Locate the cell with the specified text and output its [X, Y] center coordinate. 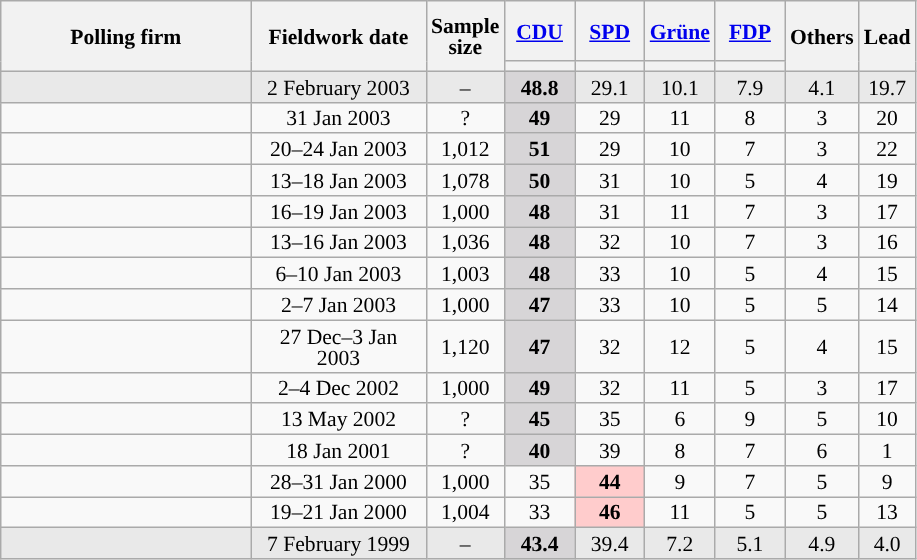
SPD [610, 31]
2 February 2003 [338, 86]
50 [539, 180]
2–4 Dec 2002 [338, 388]
39 [610, 450]
CDU [539, 31]
Samplesize [465, 36]
1 [888, 450]
4.0 [888, 544]
1,004 [465, 512]
1,120 [465, 346]
7.9 [750, 86]
13 May 2002 [338, 420]
14 [888, 304]
FDP [750, 31]
Fieldwork date [338, 36]
1,036 [465, 242]
31 Jan 2003 [338, 118]
5.1 [750, 544]
19 [888, 180]
27 Dec–3 Jan 2003 [338, 346]
13–18 Jan 2003 [338, 180]
1,012 [465, 150]
4.9 [822, 544]
6–10 Jan 2003 [338, 274]
40 [539, 450]
48.8 [539, 86]
46 [610, 512]
20–24 Jan 2003 [338, 150]
1,003 [465, 274]
12 [680, 346]
16–19 Jan 2003 [338, 212]
10.1 [680, 86]
44 [610, 482]
22 [888, 150]
19–21 Jan 2000 [338, 512]
13 [888, 512]
13–16 Jan 2003 [338, 242]
1,078 [465, 180]
29.1 [610, 86]
39.4 [610, 544]
Polling firm [126, 36]
51 [539, 150]
43.4 [539, 544]
7.2 [680, 544]
19.7 [888, 86]
16 [888, 242]
4.1 [822, 86]
20 [888, 118]
Grüne [680, 31]
45 [539, 420]
Lead [888, 36]
18 Jan 2001 [338, 450]
28–31 Jan 2000 [338, 482]
2–7 Jan 2003 [338, 304]
Others [822, 36]
7 February 1999 [338, 544]
